Output the (X, Y) coordinate of the center of the cell containing the given text.  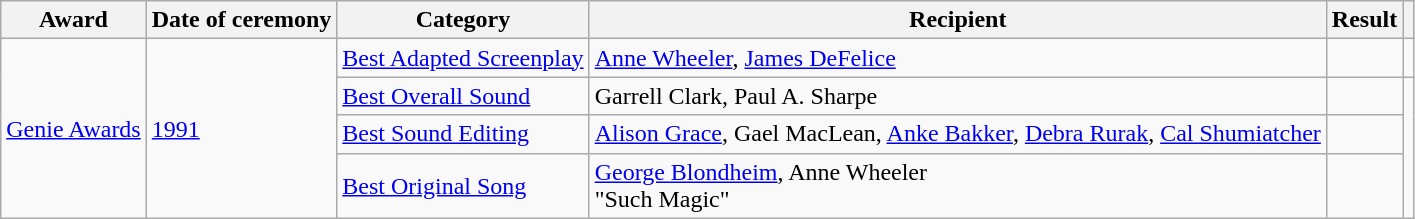
Garrell Clark, Paul A. Sharpe (958, 96)
George Blondheim, Anne Wheeler"Such Magic" (958, 186)
Best Adapted Screenplay (463, 58)
Result (1364, 20)
Best Overall Sound (463, 96)
Alison Grace, Gael MacLean, Anke Bakker, Debra Rurak, Cal Shumiatcher (958, 134)
Anne Wheeler, James DeFelice (958, 58)
Category (463, 20)
Award (74, 20)
Best Original Song (463, 186)
Recipient (958, 20)
Date of ceremony (242, 20)
Best Sound Editing (463, 134)
1991 (242, 128)
Genie Awards (74, 128)
